Pinpoint the cell where the given text exists, returning its [X, Y] midpoint coordinate. 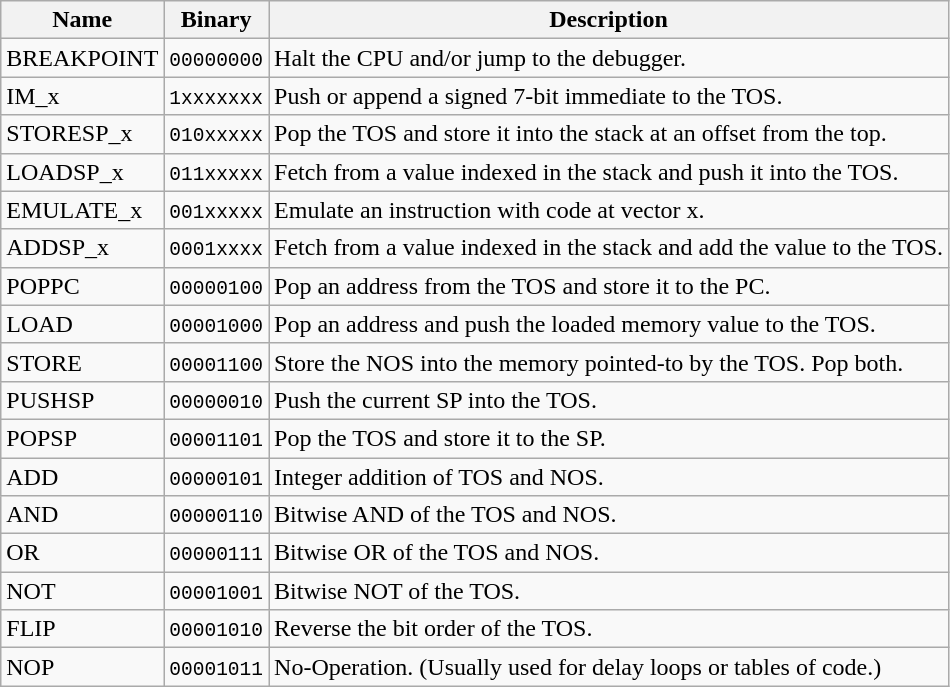
00000111 [216, 553]
PUSHSP [82, 400]
Bitwise AND of the TOS and NOS. [609, 515]
IM_x [82, 96]
Store the NOS into the memory pointed-to by the TOS. Pop both. [609, 362]
AND [82, 515]
Push or append a signed 7-bit immediate to the TOS. [609, 96]
Pop the TOS and store it to the SP. [609, 438]
LOAD [82, 324]
010xxxxx [216, 134]
Push the current SP into the TOS. [609, 400]
Integer addition of TOS and NOS. [609, 477]
0001xxxx [216, 248]
00001001 [216, 591]
Bitwise OR of the TOS and NOS. [609, 553]
Pop the TOS and store it into the stack at an offset from the top. [609, 134]
00000101 [216, 477]
00000010 [216, 400]
ADDSP_x [82, 248]
00001100 [216, 362]
1xxxxxxx [216, 96]
Emulate an instruction with code at vector x. [609, 210]
011xxxxx [216, 172]
00001101 [216, 438]
Reverse the bit order of the TOS. [609, 629]
Binary [216, 20]
FLIP [82, 629]
BREAKPOINT [82, 58]
Pop an address and push the loaded memory value to the TOS. [609, 324]
Description [609, 20]
00001011 [216, 667]
EMULATE_x [82, 210]
Bitwise NOT of the TOS. [609, 591]
00000110 [216, 515]
Fetch from a value indexed in the stack and add the value to the TOS. [609, 248]
Pop an address from the TOS and store it to the PC. [609, 286]
00001000 [216, 324]
Fetch from a value indexed in the stack and push it into the TOS. [609, 172]
No-Operation. (Usually used for delay loops or tables of code.) [609, 667]
NOP [82, 667]
LOADSP_x [82, 172]
Name [82, 20]
00000100 [216, 286]
00000000 [216, 58]
NOT [82, 591]
POPSP [82, 438]
Halt the CPU and/or jump to the debugger. [609, 58]
POPPC [82, 286]
OR [82, 553]
ADD [82, 477]
STORE [82, 362]
STORESP_x [82, 134]
00001010 [216, 629]
001xxxxx [216, 210]
